Find where the given text appears and provide that cell's center as (X, Y) coordinate. 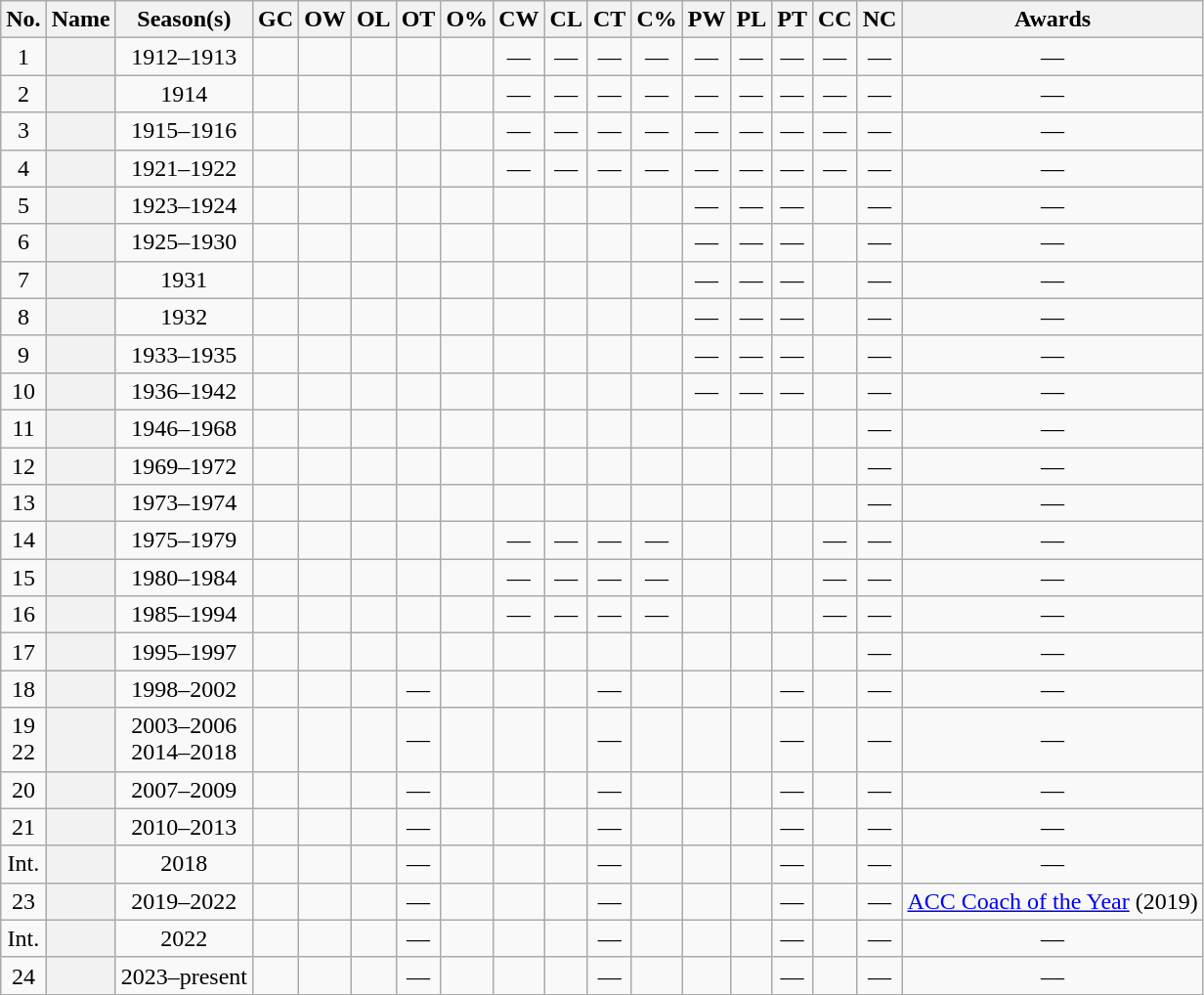
PW (707, 20)
8 (23, 317)
1922 (23, 739)
CC (835, 20)
24 (23, 975)
1932 (184, 317)
4 (23, 168)
CW (519, 20)
1914 (184, 94)
1973–1974 (184, 503)
23 (23, 901)
15 (23, 578)
14 (23, 541)
6 (23, 242)
1921–1922 (184, 168)
1931 (184, 280)
2023–present (184, 975)
1985–1994 (184, 615)
Season(s) (184, 20)
ACC Coach of the Year (2019) (1053, 901)
CT (609, 20)
9 (23, 354)
7 (23, 280)
OW (325, 20)
1946–1968 (184, 428)
1912–1913 (184, 57)
1925–1930 (184, 242)
OL (373, 20)
1915–1916 (184, 131)
21 (23, 827)
NC (880, 20)
1975–1979 (184, 541)
OT (418, 20)
5 (23, 205)
11 (23, 428)
2018 (184, 864)
Name (80, 20)
2 (23, 94)
18 (23, 689)
17 (23, 652)
1936–1942 (184, 391)
1 (23, 57)
13 (23, 503)
GC (276, 20)
2022 (184, 938)
1995–1997 (184, 652)
C% (657, 20)
1998–2002 (184, 689)
16 (23, 615)
Awards (1053, 20)
1933–1935 (184, 354)
2019–2022 (184, 901)
1923–1924 (184, 205)
1969–1972 (184, 466)
2010–2013 (184, 827)
3 (23, 131)
2007–2009 (184, 790)
1980–1984 (184, 578)
10 (23, 391)
No. (23, 20)
PT (793, 20)
PL (752, 20)
2003–20062014–2018 (184, 739)
12 (23, 466)
20 (23, 790)
O% (467, 20)
CL (566, 20)
